Locate the cell with the specified text and output its [X, Y] center coordinate. 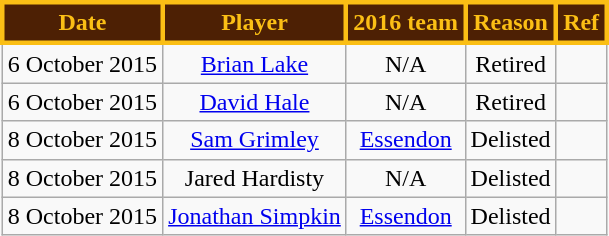
Jared Hardisty [255, 178]
Brian Lake [255, 63]
Player [255, 22]
2016 team [406, 22]
David Hale [255, 102]
Ref [581, 22]
Date [82, 22]
Reason [510, 22]
Sam Grimley [255, 140]
Jonathan Simpkin [255, 216]
